For the text-containing cell, return its midpoint in [x, y] coordinate format. 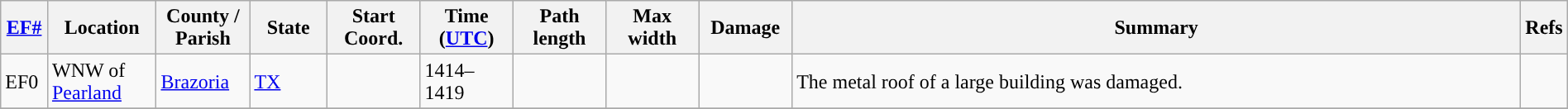
Start Coord. [374, 28]
Max width [653, 28]
Damage [746, 28]
1414–1419 [466, 81]
County / Parish [203, 28]
The metal roof of a large building was damaged. [1156, 81]
Time (UTC) [466, 28]
Brazoria [203, 81]
EF0 [25, 81]
TX [289, 81]
Path length [559, 28]
Summary [1156, 28]
Location [102, 28]
Refs [1545, 28]
EF# [25, 28]
WNW of Pearland [102, 81]
State [289, 28]
